Output the [X, Y] coordinate of the center of the cell containing the given text.  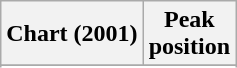
Peakposition [189, 34]
Chart (2001) [72, 34]
